From the cell containing the given text, extract its center point as [X, Y] coordinate. 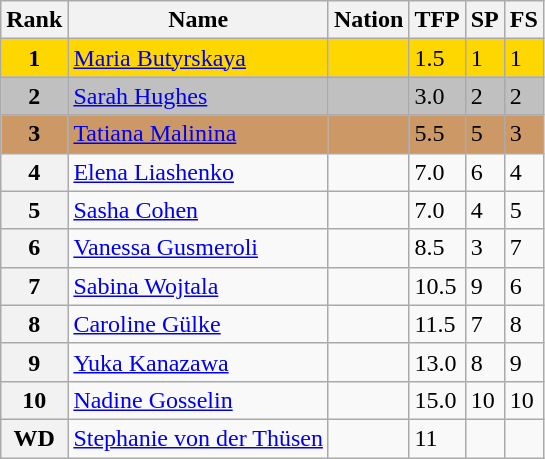
Rank [34, 20]
Sabina Wojtala [198, 286]
SP [484, 20]
Tatiana Malinina [198, 134]
Nadine Gosselin [198, 400]
10.5 [437, 286]
15.0 [437, 400]
TFP [437, 20]
Sarah Hughes [198, 96]
5.5 [437, 134]
Maria Butyrskaya [198, 58]
Yuka Kanazawa [198, 362]
13.0 [437, 362]
Nation [368, 20]
11 [437, 438]
Vanessa Gusmeroli [198, 248]
1.5 [437, 58]
11.5 [437, 324]
8.5 [437, 248]
Stephanie von der Thüsen [198, 438]
Elena Liashenko [198, 172]
3.0 [437, 96]
WD [34, 438]
FS [524, 20]
Name [198, 20]
Caroline Gülke [198, 324]
Sasha Cohen [198, 210]
